Return (X, Y) of the center of cell containing provided text 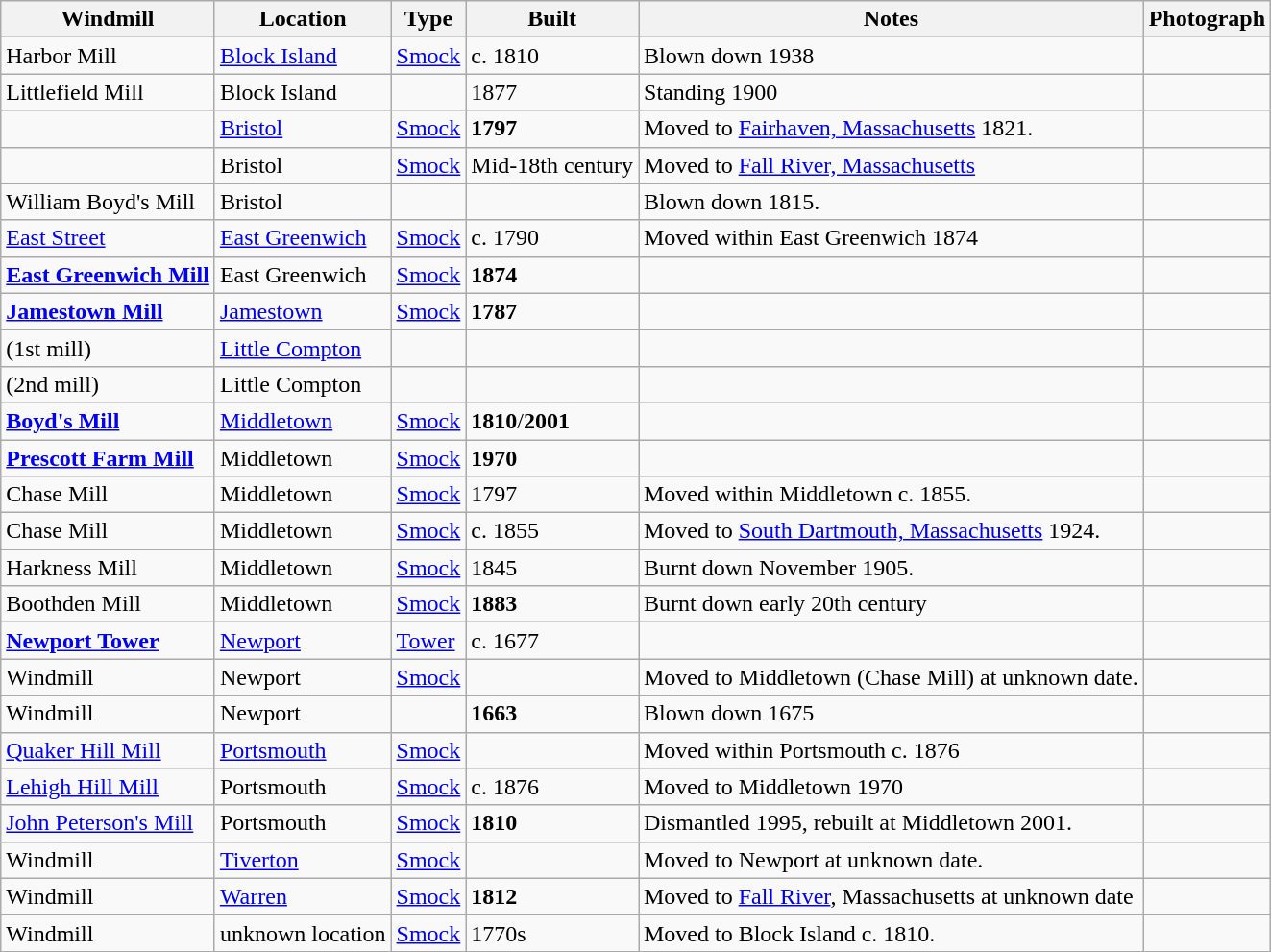
Blown down 1938 (891, 56)
Moved within East Greenwich 1874 (891, 238)
Dismantled 1995, rebuilt at Middletown 2001. (891, 823)
William Boyd's Mill (108, 202)
c. 1876 (552, 787)
c. 1810 (552, 56)
Type (428, 19)
East Street (108, 238)
Jamestown Mill (108, 311)
1663 (552, 714)
Moved within Middletown c. 1855. (891, 495)
East Greenwich Mill (108, 275)
Quaker Hill Mill (108, 750)
c. 1677 (552, 641)
Location (303, 19)
1770s (552, 933)
Tiverton (303, 860)
Photograph (1207, 19)
Harbor Mill (108, 56)
1883 (552, 604)
Moved to Newport at unknown date. (891, 860)
Blown down 1675 (891, 714)
1812 (552, 896)
Moved to Block Island c. 1810. (891, 933)
Boyd's Mill (108, 421)
1874 (552, 275)
1810 (552, 823)
(1st mill) (108, 348)
Burnt down November 1905. (891, 568)
1970 (552, 458)
1810/2001 (552, 421)
Standing 1900 (891, 92)
Moved to Fall River, Massachusetts at unknown date (891, 896)
Moved to South Dartmouth, Massachusetts 1924. (891, 531)
Tower (428, 641)
Mid-18th century (552, 165)
Jamestown (303, 311)
Blown down 1815. (891, 202)
c. 1855 (552, 531)
Lehigh Hill Mill (108, 787)
Warren (303, 896)
John Peterson's Mill (108, 823)
(2nd mill) (108, 384)
Moved to Fairhaven, Massachusetts 1821. (891, 129)
Moved to Middletown 1970 (891, 787)
Newport Tower (108, 641)
Moved within Portsmouth c. 1876 (891, 750)
Harkness Mill (108, 568)
unknown location (303, 933)
Prescott Farm Mill (108, 458)
Moved to Fall River, Massachusetts (891, 165)
1787 (552, 311)
Burnt down early 20th century (891, 604)
1845 (552, 568)
Boothden Mill (108, 604)
c. 1790 (552, 238)
Built (552, 19)
1877 (552, 92)
Littlefield Mill (108, 92)
Notes (891, 19)
Moved to Middletown (Chase Mill) at unknown date. (891, 677)
